Provide the (X, Y) coordinate of the cell's center where the given text is located.  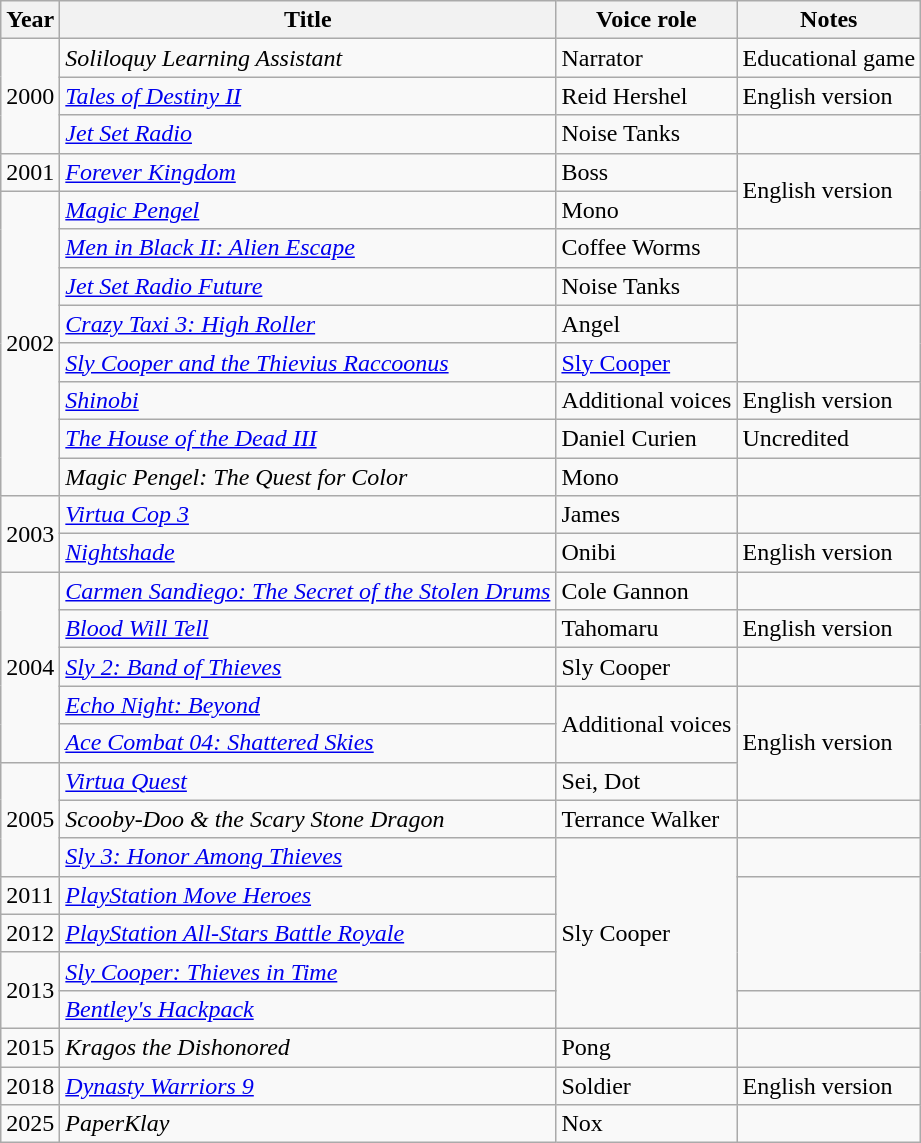
Daniel Curien (646, 438)
Title (308, 20)
Blood Will Tell (308, 629)
Sly Cooper and the Thievius Raccoonus (308, 362)
Magic Pengel: The Quest for Color (308, 477)
Sly 3: Honor Among Thieves (308, 857)
Men in Black II: Alien Escape (308, 248)
Echo Night: Beyond (308, 705)
Jet Set Radio (308, 134)
PaperKlay (308, 1124)
PlayStation Move Heroes (308, 895)
Forever Kingdom (308, 172)
Pong (646, 1047)
Virtua Quest (308, 781)
Educational game (829, 58)
Reid Hershel (646, 96)
PlayStation All-Stars Battle Royale (308, 933)
The House of the Dead III (308, 438)
Coffee Worms (646, 248)
2012 (30, 933)
Tahomaru (646, 629)
James (646, 515)
Voice role (646, 20)
Sly 2: Band of Thieves (308, 667)
Carmen Sandiego: The Secret of the Stolen Drums (308, 591)
Shinobi (308, 400)
2025 (30, 1124)
Year (30, 20)
Notes (829, 20)
Narrator (646, 58)
Sly Cooper: Thieves in Time (308, 971)
Nightshade (308, 553)
Cole Gannon (646, 591)
2015 (30, 1047)
Ace Combat 04: Shattered Skies (308, 743)
Soliloquy Learning Assistant (308, 58)
Magic Pengel (308, 210)
2004 (30, 667)
Soldier (646, 1085)
2000 (30, 96)
2005 (30, 819)
Terrance Walker (646, 819)
Sei, Dot (646, 781)
2011 (30, 895)
Uncredited (829, 438)
Jet Set Radio Future (308, 286)
Tales of Destiny II (308, 96)
Onibi (646, 553)
2002 (30, 343)
2018 (30, 1085)
Boss (646, 172)
Virtua Cop 3 (308, 515)
Nox (646, 1124)
Bentley's Hackpack (308, 1009)
Dynasty Warriors 9 (308, 1085)
Scooby-Doo & the Scary Stone Dragon (308, 819)
Angel (646, 324)
Kragos the Dishonored (308, 1047)
Crazy Taxi 3: High Roller (308, 324)
2013 (30, 990)
2001 (30, 172)
2003 (30, 534)
